Extract the (x, y) coordinate from the center of the cell holding the provided text.  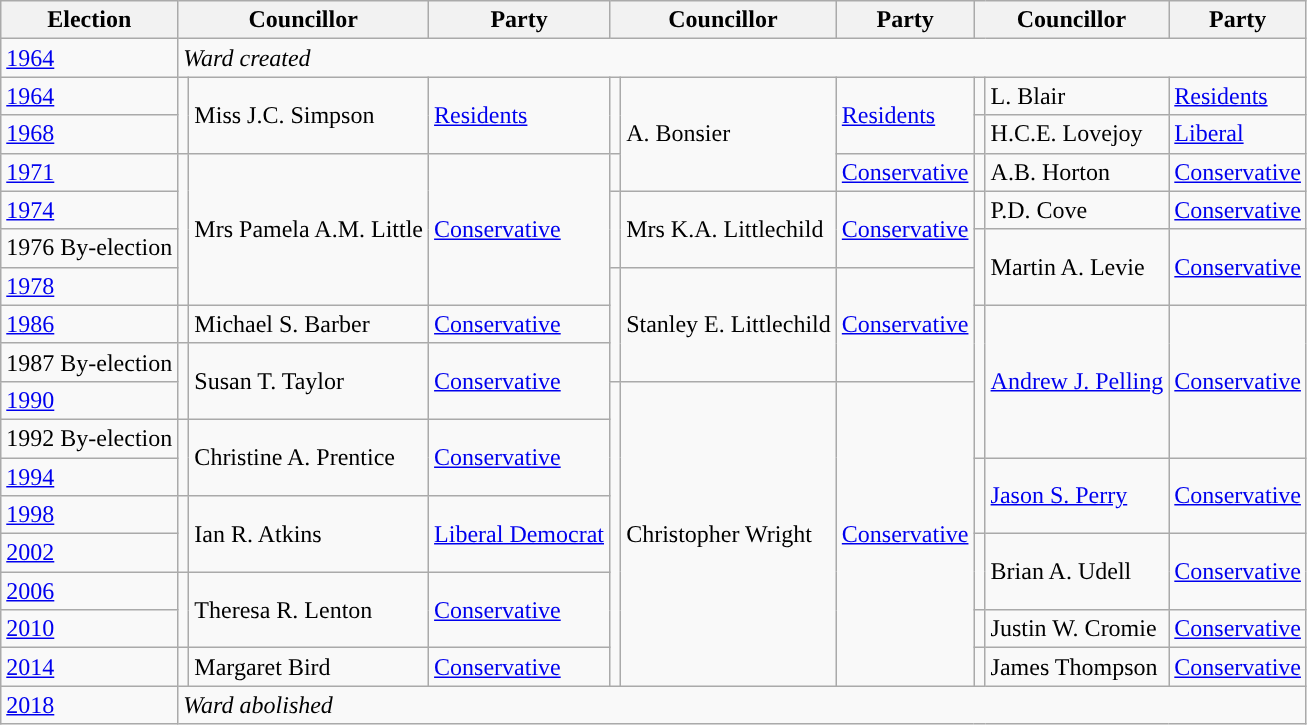
Miss J.C. Simpson (309, 115)
1992 By-election (90, 438)
2014 (90, 667)
2002 (90, 553)
A.B. Horton (1077, 172)
Mrs Pamela A.M. Little (309, 229)
Theresa R. Lenton (309, 610)
1990 (90, 400)
Christine A. Prentice (309, 457)
Justin W. Cromie (1077, 629)
Ward created (742, 58)
L. Blair (1077, 96)
Margaret Bird (309, 667)
Brian A. Udell (1077, 572)
Mrs K.A. Littlechild (729, 229)
James Thompson (1077, 667)
1987 By-election (90, 362)
1986 (90, 324)
1968 (90, 134)
2010 (90, 629)
Christopher Wright (729, 533)
2018 (90, 705)
1974 (90, 210)
Michael S. Barber (309, 324)
2006 (90, 591)
1998 (90, 515)
Ward abolished (742, 705)
1978 (90, 286)
1994 (90, 477)
A. Bonsier (729, 134)
Election (90, 20)
Liberal Democrat (520, 534)
1971 (90, 172)
Andrew J. Pelling (1077, 381)
1976 By-election (90, 248)
Susan T. Taylor (309, 381)
P.D. Cove (1077, 210)
H.C.E. Lovejoy (1077, 134)
Stanley E. Littlechild (729, 324)
Ian R. Atkins (309, 534)
Jason S. Perry (1077, 496)
Liberal (1238, 134)
Martin A. Levie (1077, 267)
